Output the [X, Y] coordinate of the center of the cell containing the given text.  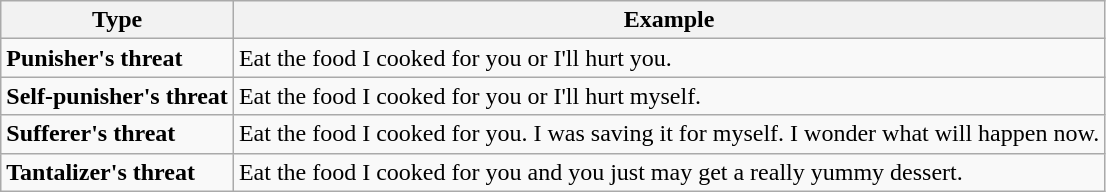
Eat the food I cooked for you and you just may get a really yummy dessert. [668, 172]
Punisher's threat [118, 58]
Eat the food I cooked for you. I was saving it for myself. I wonder what will happen now. [668, 134]
Self-punisher's threat [118, 96]
Sufferer's threat [118, 134]
Eat the food I cooked for you or I'll hurt you. [668, 58]
Type [118, 20]
Eat the food I cooked for you or I'll hurt myself. [668, 96]
Example [668, 20]
Tantalizer's threat [118, 172]
